Determine the [x, y] coordinate at the center of the cell enclosing the given text.  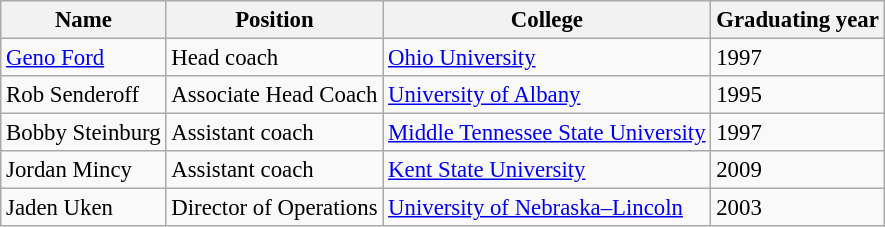
Director of Operations [274, 208]
Head coach [274, 58]
University of Albany [547, 95]
Jordan Mincy [84, 170]
1995 [798, 95]
Geno Ford [84, 58]
2003 [798, 208]
Kent State University [547, 170]
Rob Senderoff [84, 95]
Jaden Uken [84, 208]
University of Nebraska–Lincoln [547, 208]
Position [274, 20]
2009 [798, 170]
College [547, 20]
Ohio University [547, 58]
Name [84, 20]
Middle Tennessee State University [547, 133]
Associate Head Coach [274, 95]
Bobby Steinburg [84, 133]
Graduating year [798, 20]
